Search for the cell housing the specified text and yield its [X, Y] center coordinate. 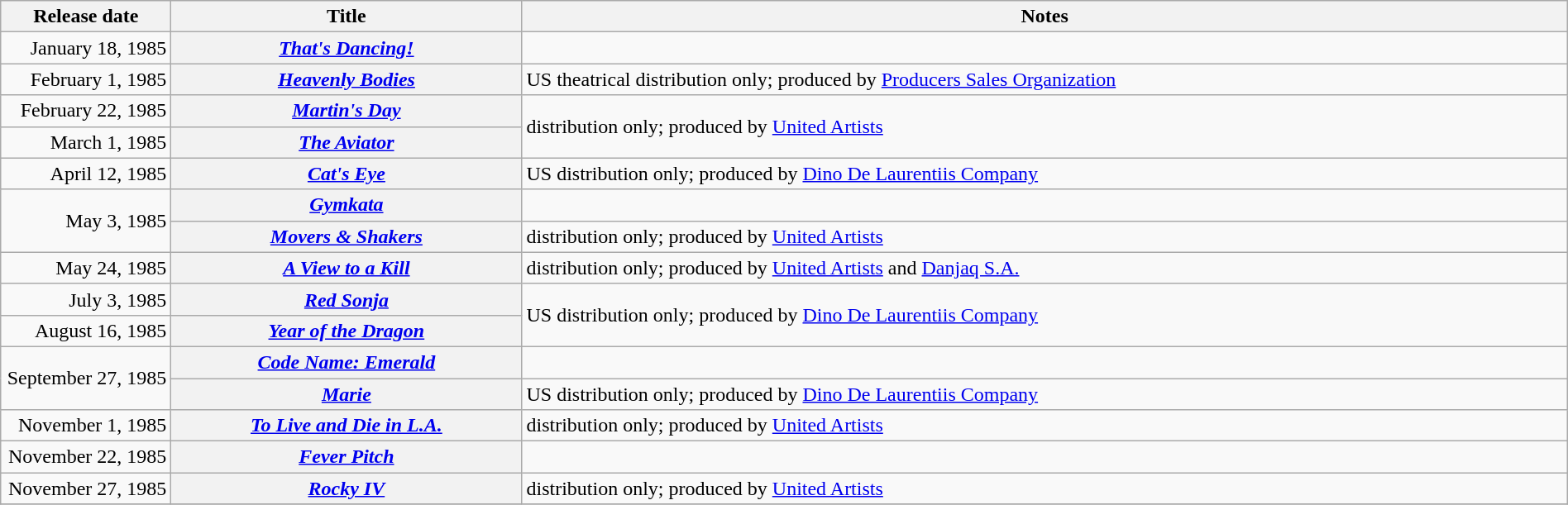
Notes [1045, 17]
July 3, 1985 [86, 299]
A View to a Kill [347, 268]
US theatrical distribution only; produced by Producers Sales Organization [1045, 79]
distribution only; produced by United Artists and Danjaq S.A. [1045, 268]
April 12, 1985 [86, 174]
Code Name: Emerald [347, 362]
To Live and Die in L.A. [347, 426]
May 24, 1985 [86, 268]
Red Sonja [347, 299]
February 1, 1985 [86, 79]
May 3, 1985 [86, 221]
Cat's Eye [347, 174]
Marie [347, 394]
Martin's Day [347, 111]
Year of the Dragon [347, 331]
November 22, 1985 [86, 457]
November 1, 1985 [86, 426]
The Aviator [347, 142]
Gymkata [347, 205]
Title [347, 17]
November 27, 1985 [86, 488]
Rocky IV [347, 488]
September 27, 1985 [86, 378]
That's Dancing! [347, 48]
August 16, 1985 [86, 331]
February 22, 1985 [86, 111]
Movers & Shakers [347, 236]
Fever Pitch [347, 457]
March 1, 1985 [86, 142]
Heavenly Bodies [347, 79]
Release date [86, 17]
January 18, 1985 [86, 48]
